Determine the (X, Y) coordinate at the center of the cell enclosing the given text.  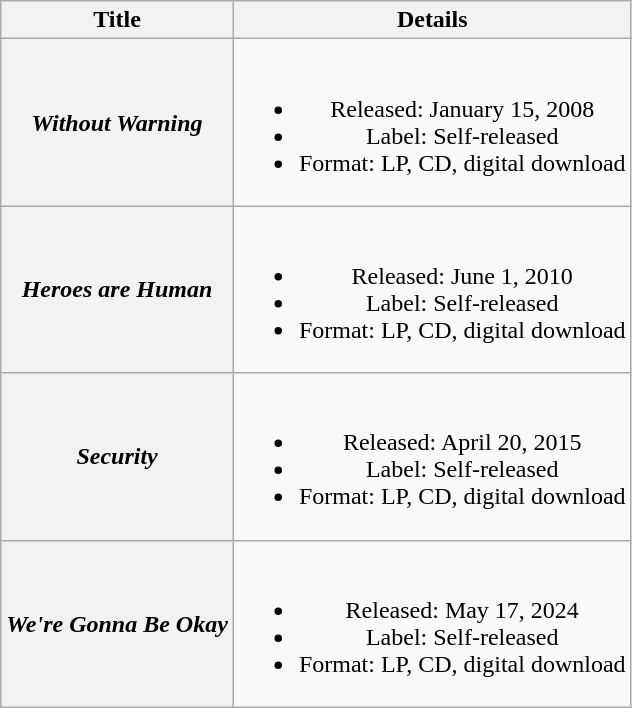
Security (118, 456)
We're Gonna Be Okay (118, 624)
Released: January 15, 2008Label: Self-releasedFormat: LP, CD, digital download (432, 122)
Released: June 1, 2010Label: Self-releasedFormat: LP, CD, digital download (432, 290)
Details (432, 20)
Released: May 17, 2024Label: Self-releasedFormat: LP, CD, digital download (432, 624)
Without Warning (118, 122)
Heroes are Human (118, 290)
Title (118, 20)
Released: April 20, 2015Label: Self-releasedFormat: LP, CD, digital download (432, 456)
